Identify which cell holds the provided text, then report its (x, y) central coordinate. 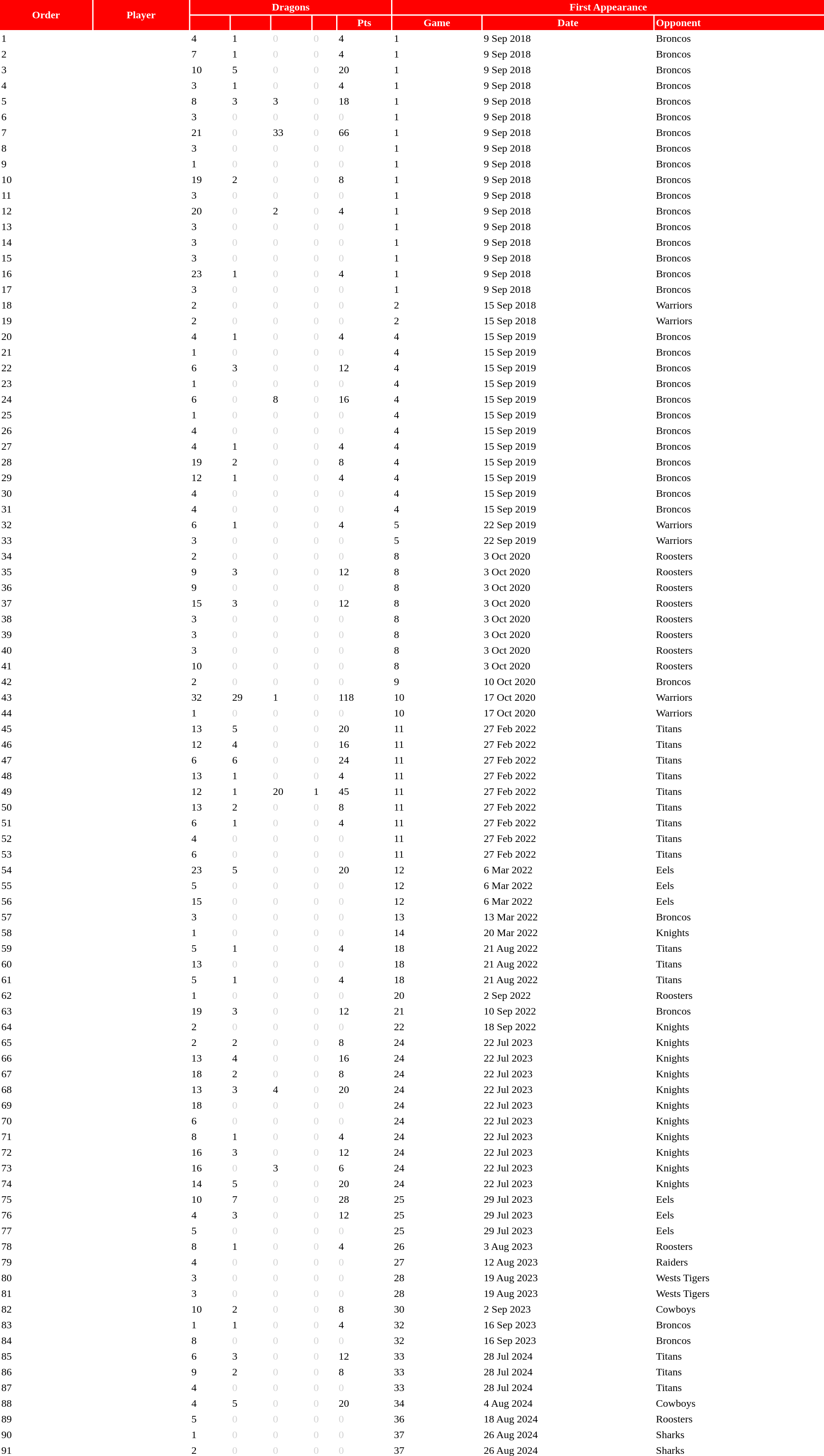
49 (46, 791)
118 (364, 697)
39 (46, 635)
18 Sep 2022 (568, 1027)
48 (46, 776)
58 (46, 933)
4 Aug 2024 (568, 1403)
50 (46, 807)
70 (46, 1121)
Dragons (291, 7)
12 Aug 2023 (568, 1262)
42 (46, 682)
First Appearance (609, 7)
80 (46, 1278)
31 (46, 509)
17 (46, 289)
77 (46, 1231)
35 (46, 572)
46 (46, 744)
Sharks (739, 1435)
Order (46, 15)
76 (46, 1215)
Date (568, 23)
85 (46, 1356)
62 (46, 995)
60 (46, 964)
81 (46, 1293)
54 (46, 870)
82 (46, 1309)
69 (46, 1105)
75 (46, 1199)
20 Mar 2022 (568, 933)
56 (46, 901)
78 (46, 1246)
89 (46, 1419)
64 (46, 1027)
52 (46, 838)
87 (46, 1388)
88 (46, 1403)
43 (46, 697)
40 (46, 650)
Raiders (739, 1262)
55 (46, 886)
51 (46, 823)
18 Aug 2024 (568, 1419)
41 (46, 666)
Opponent (739, 23)
59 (46, 948)
73 (46, 1168)
10 Oct 2020 (568, 682)
84 (46, 1341)
71 (46, 1137)
67 (46, 1074)
47 (46, 760)
3 Aug 2023 (568, 1246)
86 (46, 1372)
Pts (364, 23)
63 (46, 1011)
90 (46, 1435)
61 (46, 980)
53 (46, 854)
Player (141, 15)
79 (46, 1262)
38 (46, 619)
26 Aug 2024 (568, 1435)
Game (437, 23)
10 Sep 2022 (568, 1011)
57 (46, 917)
2 Sep 2022 (568, 995)
2 Sep 2023 (568, 1309)
83 (46, 1325)
72 (46, 1152)
44 (46, 713)
65 (46, 1042)
74 (46, 1184)
68 (46, 1089)
13 Mar 2022 (568, 917)
